Provide the [x, y] coordinate of the cell's center where the given text is located.  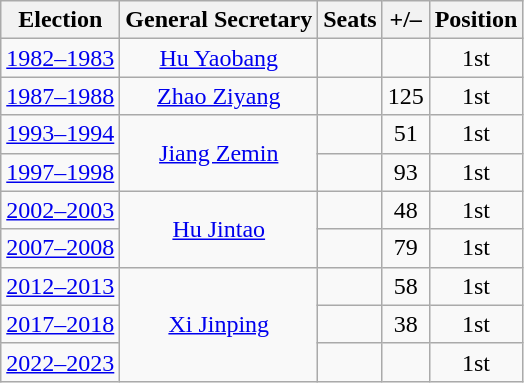
Zhao Ziyang [219, 96]
125 [406, 96]
2007–2008 [60, 248]
58 [406, 286]
2002–2003 [60, 210]
1987–1988 [60, 96]
Hu Yaobang [219, 58]
38 [406, 324]
Xi Jinping [219, 324]
2022–2023 [60, 362]
Position [476, 20]
Hu Jintao [219, 229]
48 [406, 210]
Election [60, 20]
1997–1998 [60, 172]
51 [406, 134]
+/– [406, 20]
2017–2018 [60, 324]
93 [406, 172]
General Secretary [219, 20]
79 [406, 248]
Seats [350, 20]
Jiang Zemin [219, 153]
1982–1983 [60, 58]
1993–1994 [60, 134]
2012–2013 [60, 286]
